Scan for the cell matching the given text and deliver its (X, Y) coordinate at center. 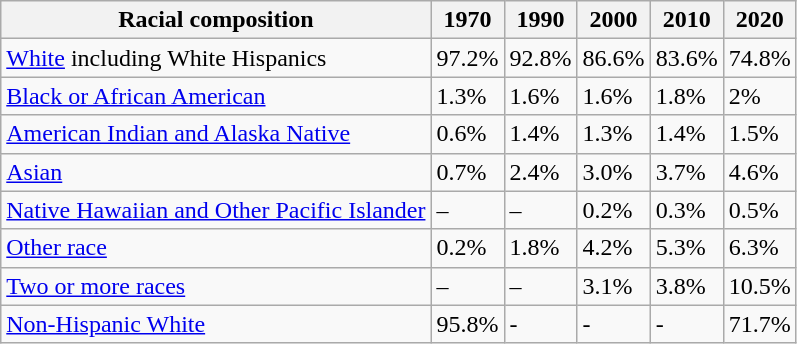
3.0% (614, 172)
4.2% (614, 248)
2.4% (540, 172)
2010 (686, 20)
3.7% (686, 172)
86.6% (614, 58)
10.5% (760, 286)
Other race (216, 248)
0.7% (468, 172)
4.6% (760, 172)
74.8% (760, 58)
83.6% (686, 58)
1970 (468, 20)
White including White Hispanics (216, 58)
3.1% (614, 286)
97.2% (468, 58)
American Indian and Alaska Native (216, 134)
0.6% (468, 134)
Two or more races (216, 286)
6.3% (760, 248)
Non-Hispanic White (216, 324)
2000 (614, 20)
92.8% (540, 58)
Native Hawaiian and Other Pacific Islander (216, 210)
1990 (540, 20)
95.8% (468, 324)
2020 (760, 20)
71.7% (760, 324)
1.5% (760, 134)
2% (760, 96)
Black or African American (216, 96)
Asian (216, 172)
0.3% (686, 210)
Racial composition (216, 20)
3.8% (686, 286)
0.5% (760, 210)
5.3% (686, 248)
